Output the [X, Y] coordinate of the center of the cell containing the given text.  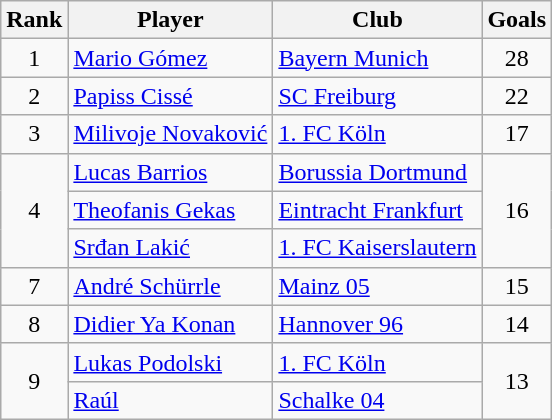
Didier Ya Konan [170, 324]
André Schürrle [170, 286]
17 [517, 134]
1. FC Kaiserslautern [378, 248]
Raúl [170, 400]
Goals [517, 20]
Eintracht Frankfurt [378, 210]
Papiss Cissé [170, 96]
Borussia Dortmund [378, 172]
Srđan Lakić [170, 248]
15 [517, 286]
13 [517, 381]
Hannover 96 [378, 324]
Club [378, 20]
Schalke 04 [378, 400]
14 [517, 324]
Bayern Munich [378, 58]
Mario Gómez [170, 58]
1 [34, 58]
Rank [34, 20]
8 [34, 324]
Mainz 05 [378, 286]
SC Freiburg [378, 96]
16 [517, 210]
28 [517, 58]
2 [34, 96]
Player [170, 20]
9 [34, 381]
Lucas Barrios [170, 172]
Lukas Podolski [170, 362]
Milivoje Novaković [170, 134]
22 [517, 96]
7 [34, 286]
3 [34, 134]
Theofanis Gekas [170, 210]
4 [34, 210]
